Return the (X, Y) coordinate for the center point of the cell that contains the specified text.  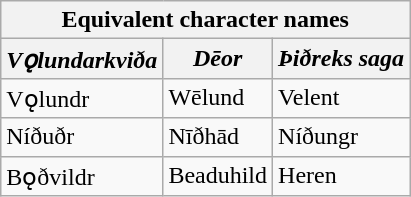
Bǫðvildr (82, 176)
Heren (342, 176)
Equivalent character names (206, 20)
Nīðhād (218, 137)
Dēor (218, 59)
Vǫlundr (82, 98)
Beaduhild (218, 176)
Þiðreks saga (342, 59)
Vǫlundarkviða (82, 59)
Níðuðr (82, 137)
Velent (342, 98)
Níðungr (342, 137)
Wēlund (218, 98)
